From the cell containing the given text, extract its center point as [X, Y] coordinate. 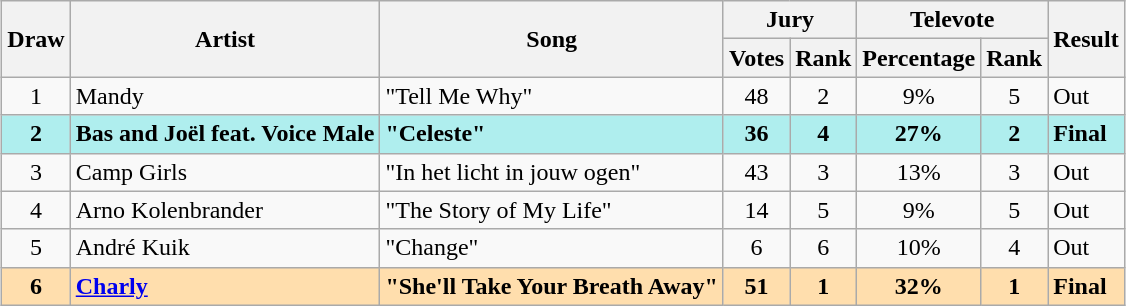
Artist [225, 39]
10% [919, 248]
Percentage [919, 58]
Jury [790, 20]
Camp Girls [225, 172]
"Celeste" [552, 134]
43 [756, 172]
32% [919, 286]
"Change" [552, 248]
Mandy [225, 96]
"In het licht in jouw ogen" [552, 172]
André Kuik [225, 248]
Televote [952, 20]
Charly [225, 286]
27% [919, 134]
13% [919, 172]
14 [756, 210]
"Tell Me Why" [552, 96]
36 [756, 134]
Votes [756, 58]
"She'll Take Your Breath Away" [552, 286]
Bas and Joël feat. Voice Male [225, 134]
Draw [36, 39]
48 [756, 96]
Arno Kolenbrander [225, 210]
Result [1086, 39]
51 [756, 286]
"The Story of My Life" [552, 210]
Song [552, 39]
